Extract the [x, y] coordinate from the center of the cell holding the provided text.  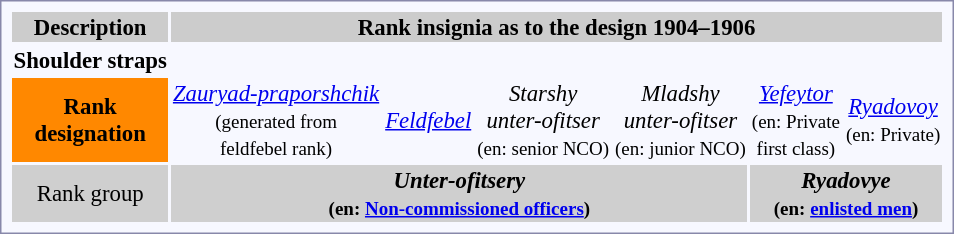
Starshyunter-оfitser (en: senior NCO) [544, 120]
Мladshy unter-оfitser (en: junior NCO) [681, 120]
Description [90, 27]
Zauryad-praporshchik(generated from feldfebel rank) [276, 120]
Rank insignia as to the design 1904–1906 [556, 27]
Ryadovye (en: enlisted men) [846, 194]
Yefeytor (en: Private first class) [796, 120]
Rank group [90, 194]
Feldfebel [428, 120]
Rankdesignation [90, 120]
Unter-ofitsery (en: Non-commissioned officers) [459, 194]
Ryadovoy (en: Private) [892, 120]
Shoulder straps [90, 60]
